Scan for the cell matching the given text and deliver its [x, y] coordinate at center. 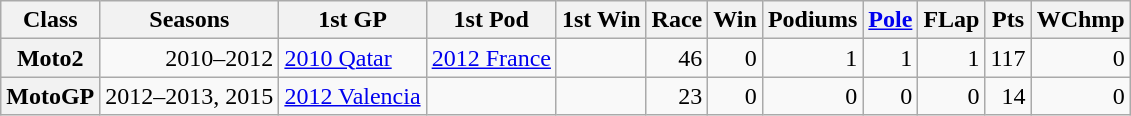
FLap [952, 20]
Seasons [190, 20]
2012–2013, 2015 [190, 96]
46 [677, 58]
1st Win [601, 20]
Pole [890, 20]
23 [677, 96]
WChmp [1080, 20]
14 [1008, 96]
Moto2 [50, 58]
1st Pod [491, 20]
2012 Valencia [352, 96]
1st GP [352, 20]
Pts [1008, 20]
2010–2012 [190, 58]
MotoGP [50, 96]
117 [1008, 58]
Class [50, 20]
2010 Qatar [352, 58]
Race [677, 20]
Podiums [812, 20]
2012 France [491, 58]
Win [736, 20]
